Find where the given text appears and provide that cell's center as [x, y] coordinate. 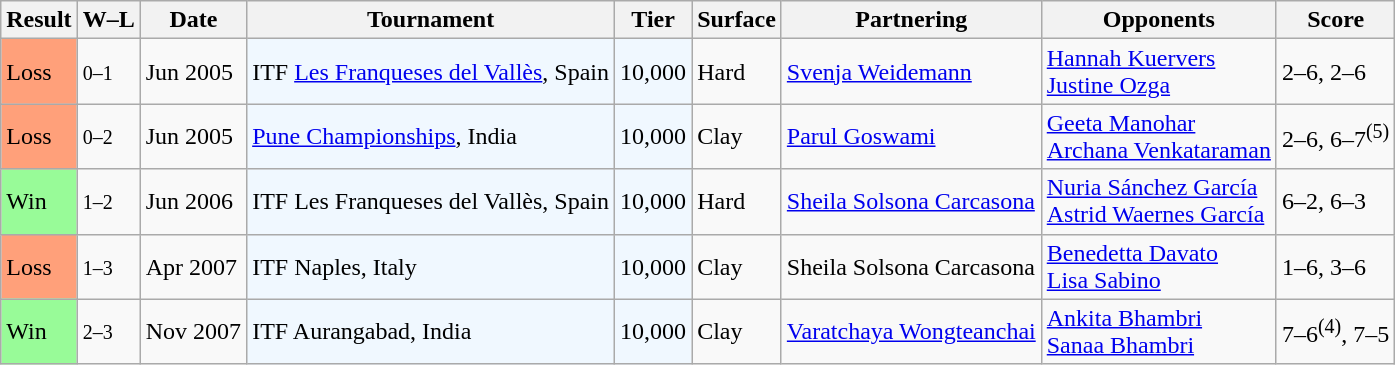
ITF Aurangabad, India [431, 332]
Result [39, 20]
Surface [737, 20]
Pune Championships, India [431, 136]
Parul Goswami [911, 136]
0–1 [108, 72]
Hannah Kuervers Justine Ozga [1158, 72]
Tier [654, 20]
7–6(4), 7–5 [1335, 332]
Svenja Weidemann [911, 72]
Ankita Bhambri Sanaa Bhambri [1158, 332]
Nov 2007 [193, 332]
1–6, 3–6 [1335, 266]
Tournament [431, 20]
ITF Naples, Italy [431, 266]
Apr 2007 [193, 266]
2–6, 2–6 [1335, 72]
1–2 [108, 202]
6–2, 6–3 [1335, 202]
2–6, 6–7(5) [1335, 136]
Geeta Manohar Archana Venkataraman [1158, 136]
Score [1335, 20]
2–3 [108, 332]
Opponents [1158, 20]
Partnering [911, 20]
Jun 2006 [193, 202]
W–L [108, 20]
1–3 [108, 266]
0–2 [108, 136]
Varatchaya Wongteanchai [911, 332]
Benedetta Davato Lisa Sabino [1158, 266]
Nuria Sánchez García Astrid Waernes García [1158, 202]
Date [193, 20]
